From the cell containing the given text, extract its center point as [X, Y] coordinate. 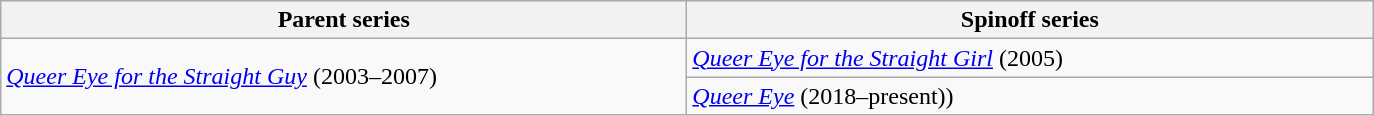
Queer Eye (2018–present)) [1030, 96]
Queer Eye for the Straight Girl (2005) [1030, 58]
Parent series [344, 20]
Spinoff series [1030, 20]
Queer Eye for the Straight Guy (2003–2007) [344, 77]
